Detect which cell encompasses the target text, then output its [X, Y] center coordinate. 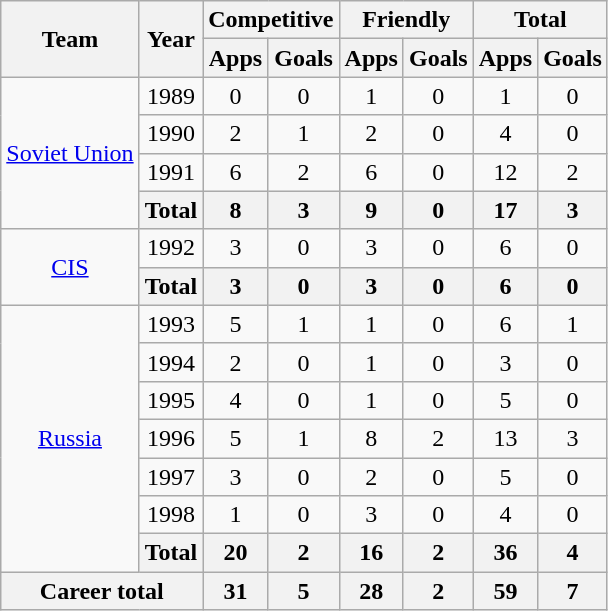
17 [505, 210]
28 [371, 591]
Competitive [271, 20]
1995 [171, 400]
59 [505, 591]
Russia [70, 438]
1993 [171, 324]
Career total [102, 591]
20 [236, 553]
1992 [171, 248]
7 [573, 591]
Year [171, 39]
CIS [70, 267]
1996 [171, 438]
36 [505, 553]
16 [371, 553]
1991 [171, 172]
9 [371, 210]
1990 [171, 134]
1997 [171, 477]
31 [236, 591]
1994 [171, 362]
Team [70, 39]
1998 [171, 515]
Soviet Union [70, 153]
13 [505, 438]
12 [505, 172]
Friendly [406, 20]
1989 [171, 96]
